Search for the cell housing the specified text and yield its (x, y) center coordinate. 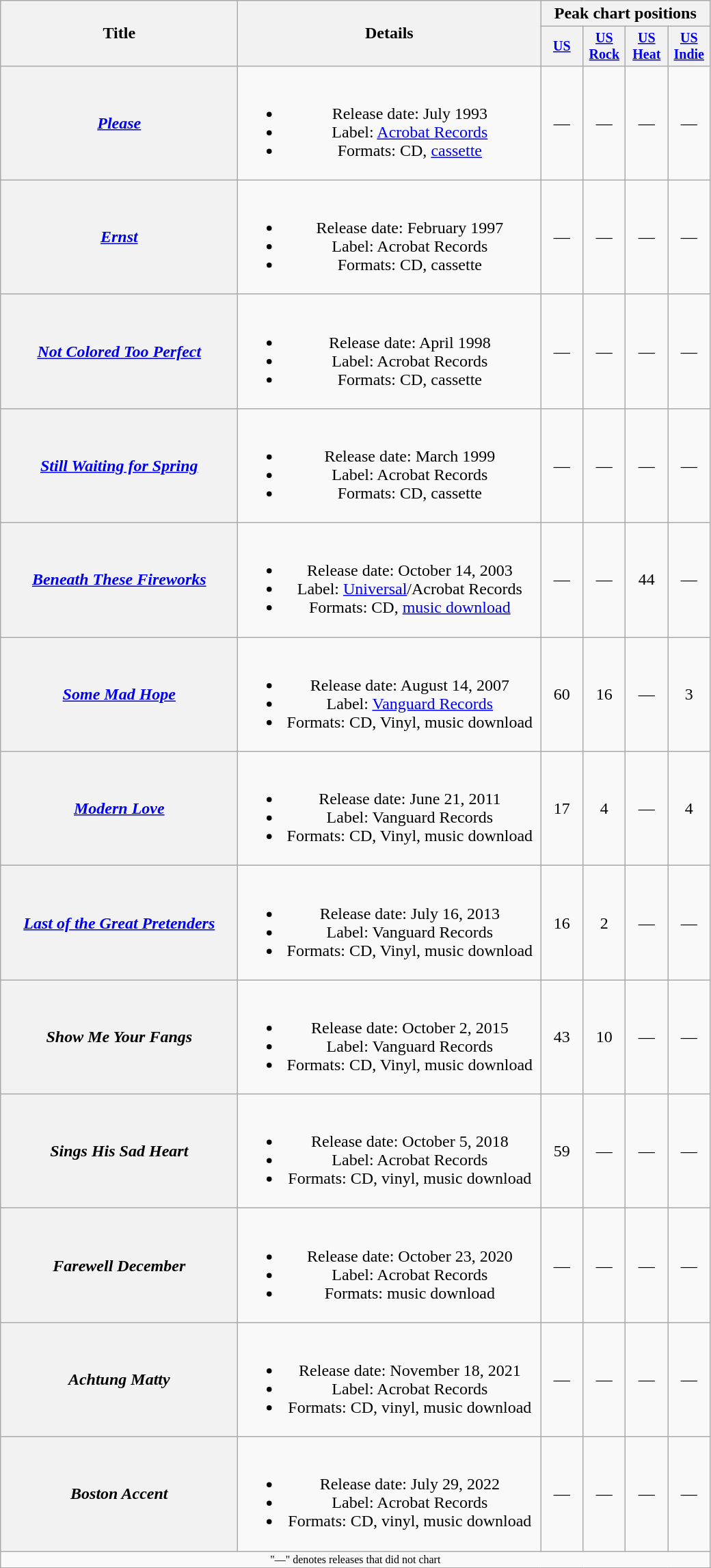
Sings His Sad Heart (119, 1152)
Release date: July 29, 2022Label: Acrobat RecordsFormats: CD, vinyl, music download (390, 1493)
Release date: October 2, 2015Label: Vanguard RecordsFormats: CD, Vinyl, music download (390, 1037)
44 (647, 580)
Farewell December (119, 1265)
Details (390, 34)
"—" denotes releases that did not chart (355, 1559)
2 (604, 923)
Last of the Great Pretenders (119, 923)
Boston Accent (119, 1493)
Release date: July 16, 2013Label: Vanguard RecordsFormats: CD, Vinyl, music download (390, 923)
Release date: October 14, 2003Label: Universal/Acrobat RecordsFormats: CD, music download (390, 580)
Release date: February 1997Label: Acrobat RecordsFormats: CD, cassette (390, 237)
10 (604, 1037)
59 (562, 1152)
Some Mad Hope (119, 695)
Release date: October 23, 2020Label: Acrobat RecordsFormats: music download (390, 1265)
Title (119, 34)
3 (689, 695)
US Indie (689, 46)
Release date: July 1993Label: Acrobat RecordsFormats: CD, cassette (390, 123)
US Rock (604, 46)
Release date: October 5, 2018Label: Acrobat RecordsFormats: CD, vinyl, music download (390, 1152)
Peak chart positions (626, 14)
Release date: August 14, 2007Label: Vanguard RecordsFormats: CD, Vinyl, music download (390, 695)
Show Me Your Fangs (119, 1037)
Release date: April 1998Label: Acrobat RecordsFormats: CD, cassette (390, 351)
Still Waiting for Spring (119, 465)
Please (119, 123)
43 (562, 1037)
Not Colored Too Perfect (119, 351)
Modern Love (119, 808)
Release date: March 1999Label: Acrobat RecordsFormats: CD, cassette (390, 465)
US Heat (647, 46)
US (562, 46)
Release date: June 21, 2011Label: Vanguard RecordsFormats: CD, Vinyl, music download (390, 808)
Achtung Matty (119, 1380)
Ernst (119, 237)
Release date: November 18, 2021Label: Acrobat RecordsFormats: CD, vinyl, music download (390, 1380)
Beneath These Fireworks (119, 580)
17 (562, 808)
60 (562, 695)
